Determine the (X, Y) coordinate at the center of the cell enclosing the given text.  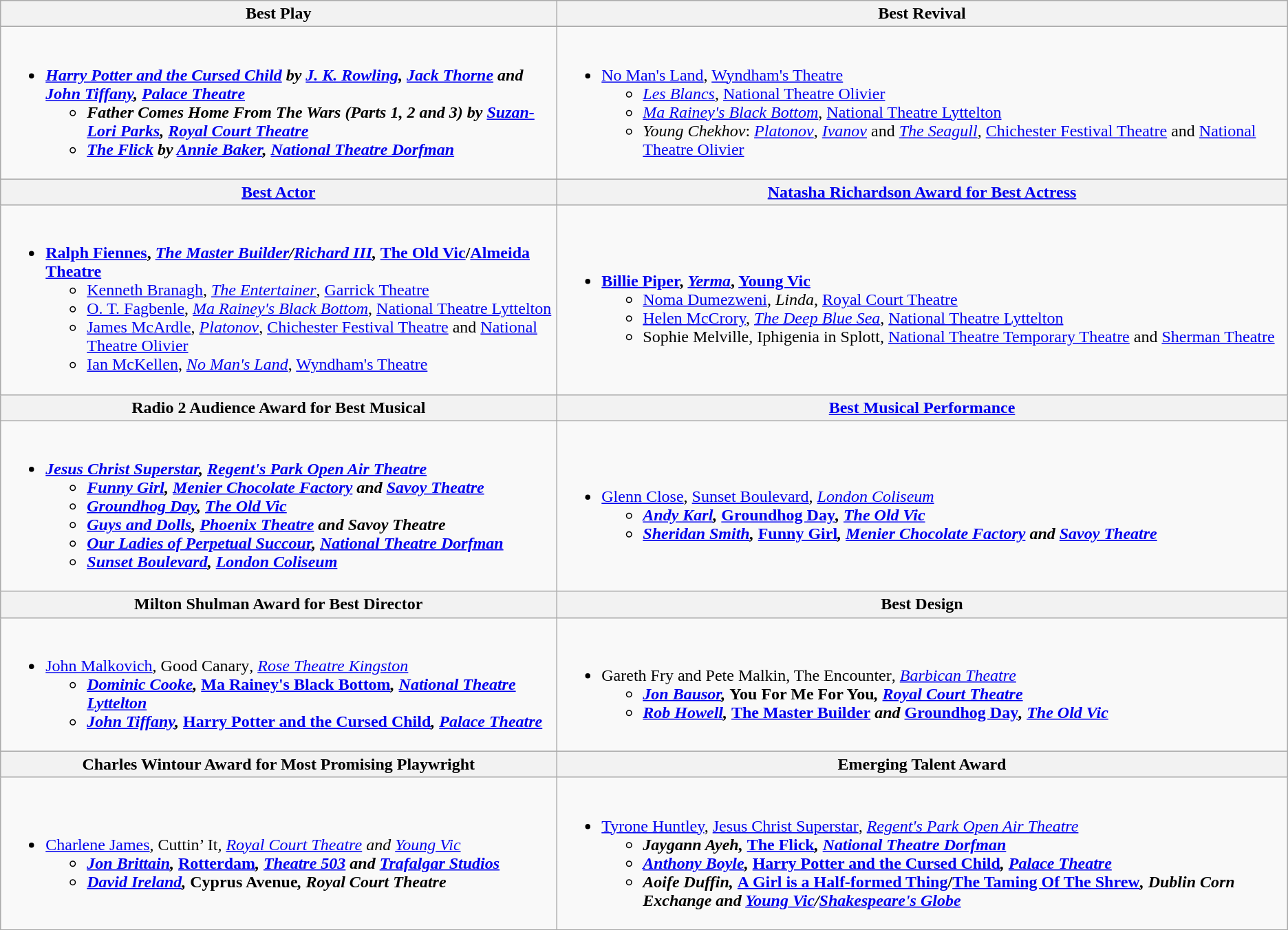
Best Design (922, 604)
Radio 2 Audience Award for Best Musical (279, 408)
Natasha Richardson Award for Best Actress (922, 192)
Best Musical Performance (922, 408)
Best Revival (922, 14)
Milton Shulman Award for Best Director (279, 604)
Best Play (279, 14)
Emerging Talent Award (922, 764)
Best Actor (279, 192)
Charles Wintour Award for Most Promising Playwright (279, 764)
